For the text-containing cell, return its midpoint in [X, Y] coordinate format. 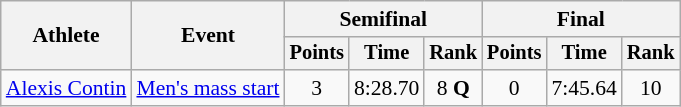
Final [580, 19]
Alexis Contin [66, 88]
Men's mass start [208, 88]
Semifinal [384, 19]
Athlete [66, 36]
Event [208, 36]
3 [317, 88]
7:45.64 [584, 88]
8 Q [453, 88]
10 [651, 88]
0 [514, 88]
8:28.70 [386, 88]
